Capture the cell that displays the provided text and extract its [X, Y] central coordinate. 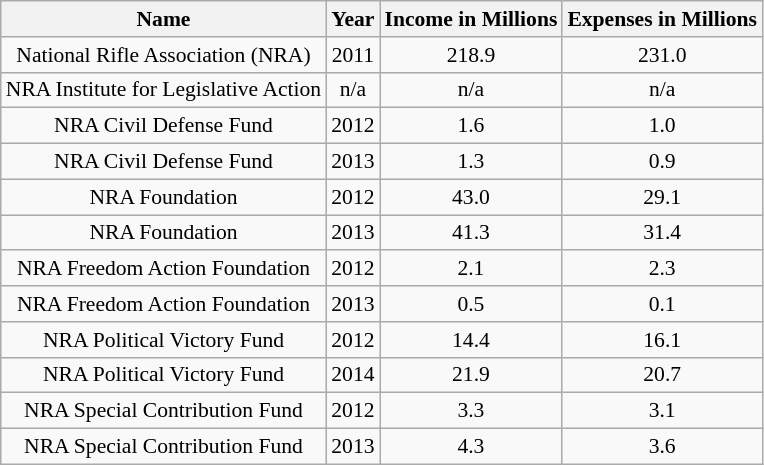
16.1 [662, 340]
4.3 [472, 447]
3.1 [662, 411]
Expenses in Millions [662, 19]
29.1 [662, 197]
2011 [352, 55]
43.0 [472, 197]
218.9 [472, 55]
14.4 [472, 340]
1.6 [472, 126]
3.6 [662, 447]
3.3 [472, 411]
231.0 [662, 55]
National Rifle Association (NRA) [164, 55]
Income in Millions [472, 19]
0.5 [472, 304]
0.1 [662, 304]
31.4 [662, 233]
21.9 [472, 375]
41.3 [472, 233]
Year [352, 19]
2.3 [662, 269]
1.0 [662, 126]
1.3 [472, 162]
20.7 [662, 375]
NRA Institute for Legislative Action [164, 90]
0.9 [662, 162]
2014 [352, 375]
Name [164, 19]
2.1 [472, 269]
